Pinpoint the cell where the given text exists, returning its [X, Y] midpoint coordinate. 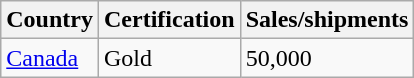
Canada [50, 58]
Country [50, 20]
Gold [169, 58]
Sales/shipments [327, 20]
Certification [169, 20]
50,000 [327, 58]
